Return (x, y) of the center of cell containing provided text 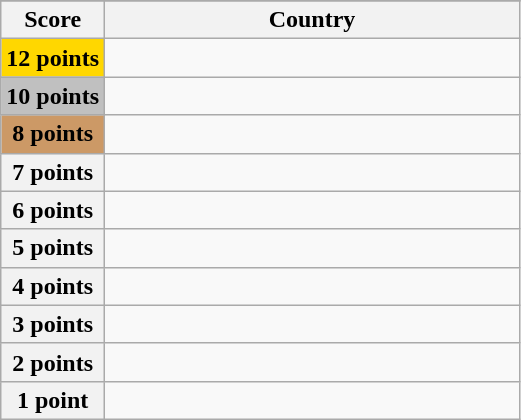
6 points (53, 210)
3 points (53, 324)
Country (312, 20)
8 points (53, 134)
7 points (53, 172)
1 point (53, 400)
4 points (53, 286)
5 points (53, 248)
Score (53, 20)
2 points (53, 362)
12 points (53, 58)
10 points (53, 96)
